Provide the (x, y) coordinate of the cell's center where the given text is located.  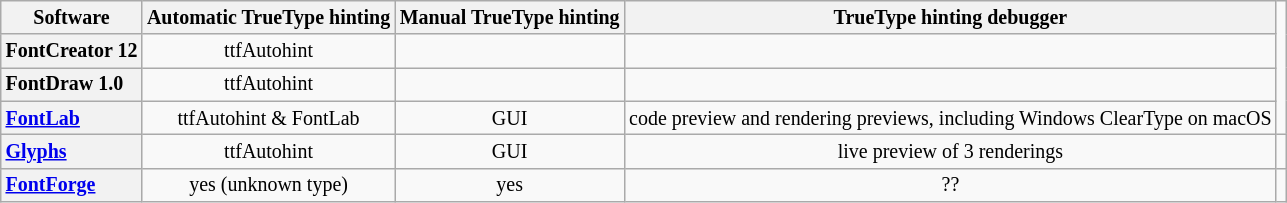
FontForge (72, 184)
yes (unknown type) (268, 184)
code preview and rendering previews, including Windows ClearType on macOS (950, 118)
FontLab (72, 118)
FontCreator 12 (72, 52)
live preview of 3 renderings (950, 152)
?? (950, 184)
Automatic TrueType hinting (268, 18)
ttfAutohint & FontLab (268, 118)
yes (510, 184)
FontDraw 1.0 (72, 84)
Manual TrueType hinting (510, 18)
TrueType hinting debugger (950, 18)
Software (72, 18)
Glyphs (72, 152)
